Locate the cell with the specified text and output its (x, y) center coordinate. 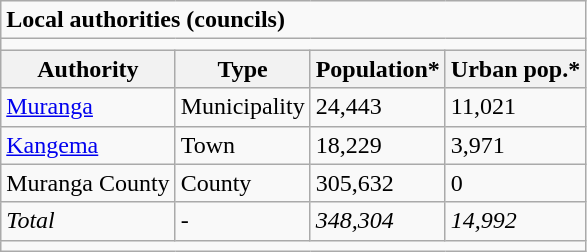
Population* (378, 69)
Urban pop.* (515, 69)
11,021 (515, 107)
Muranga (88, 107)
18,229 (378, 145)
Municipality (242, 107)
3,971 (515, 145)
Kangema (88, 145)
0 (515, 183)
Local authorities (councils) (294, 20)
14,992 (515, 221)
24,443 (378, 107)
Authority (88, 69)
Muranga County (88, 183)
Town (242, 145)
348,304 (378, 221)
- (242, 221)
County (242, 183)
305,632 (378, 183)
Type (242, 69)
Total (88, 221)
